Return the [x, y] coordinate for the center point of the cell that contains the specified text.  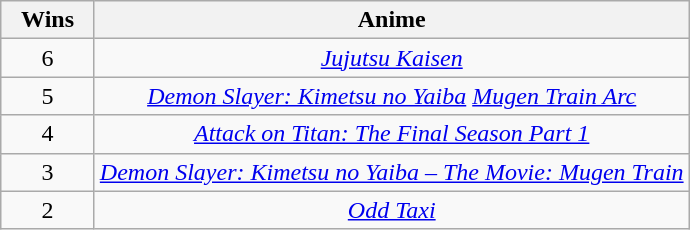
Odd Taxi [392, 210]
6 [48, 58]
Demon Slayer: Kimetsu no Yaiba – The Movie: Mugen Train [392, 172]
4 [48, 134]
Attack on Titan: The Final Season Part 1 [392, 134]
5 [48, 96]
Wins [48, 20]
Anime [392, 20]
2 [48, 210]
Demon Slayer: Kimetsu no Yaiba Mugen Train Arc [392, 96]
Jujutsu Kaisen [392, 58]
3 [48, 172]
